Return the (X, Y) coordinate for the center point of the cell that contains the specified text.  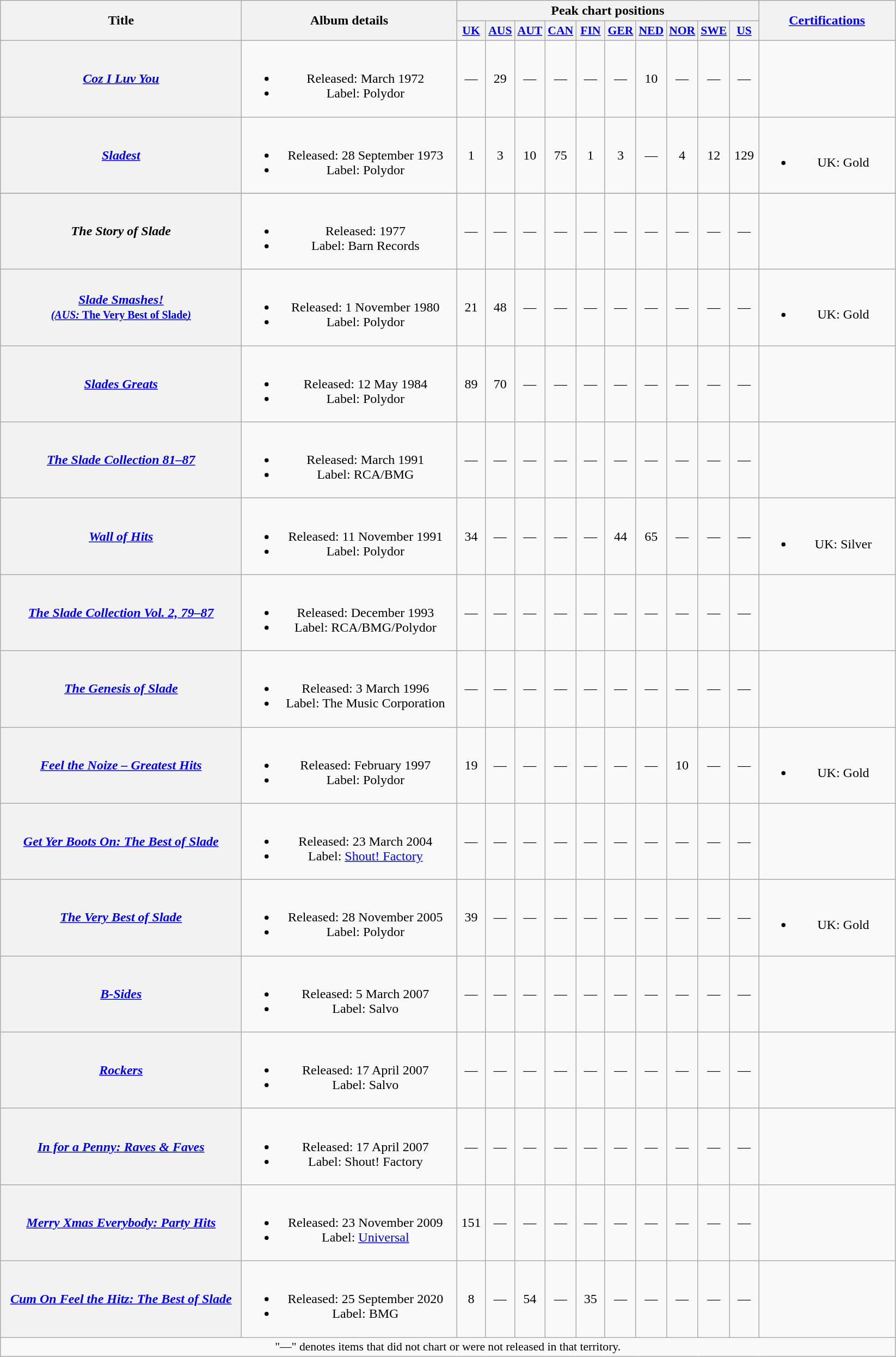
Released: 5 March 2007Label: Salvo (349, 994)
SWE (714, 31)
Title (121, 21)
B-Sides (121, 994)
Released: 28 September 1973Label: Polydor (349, 155)
Released: 23 November 2009Label: Universal (349, 1222)
29 (500, 78)
65 (651, 536)
54 (530, 1299)
19 (471, 765)
Released: 17 April 2007Label: Shout! Factory (349, 1146)
The Slade Collection 81–87 (121, 460)
Sladest (121, 155)
GER (621, 31)
Released: March 1972Label: Polydor (349, 78)
NOR (682, 31)
Released: 1977Label: Barn Records (349, 231)
129 (744, 155)
12 (714, 155)
Released: 23 March 2004Label: Shout! Factory (349, 841)
70 (500, 384)
75 (561, 155)
21 (471, 308)
Rockers (121, 1070)
Released: 25 September 2020Label: BMG (349, 1299)
Slades Greats (121, 384)
Released: March 1991Label: RCA/BMG (349, 460)
UK (471, 31)
39 (471, 918)
The Genesis of Slade (121, 689)
Released: 11 November 1991Label: Polydor (349, 536)
AUS (500, 31)
Released: 3 March 1996Label: The Music Corporation (349, 689)
US (744, 31)
In for a Penny: Raves & Faves (121, 1146)
89 (471, 384)
The Slade Collection Vol. 2, 79–87 (121, 613)
Released: 17 April 2007Label: Salvo (349, 1070)
Released: 1 November 1980Label: Polydor (349, 308)
Album details (349, 21)
FIN (590, 31)
NED (651, 31)
8 (471, 1299)
Released: 28 November 2005Label: Polydor (349, 918)
Certifications (827, 21)
"—" denotes items that did not chart or were not released in that territory. (448, 1347)
35 (590, 1299)
CAN (561, 31)
4 (682, 155)
48 (500, 308)
Released: December 1993Label: RCA/BMG/Polydor (349, 613)
Merry Xmas Everybody: Party Hits (121, 1222)
Wall of Hits (121, 536)
The Story of Slade (121, 231)
Released: 12 May 1984Label: Polydor (349, 384)
34 (471, 536)
Peak chart positions (607, 11)
Slade Smashes! (AUS: The Very Best of Slade) (121, 308)
The Very Best of Slade (121, 918)
44 (621, 536)
Coz I Luv You (121, 78)
151 (471, 1222)
Feel the Noize – Greatest Hits (121, 765)
UK: Silver (827, 536)
Get Yer Boots On: The Best of Slade (121, 841)
AUT (530, 31)
Cum On Feel the Hitz: The Best of Slade (121, 1299)
Released: February 1997Label: Polydor (349, 765)
